Scan for the cell matching the given text and deliver its (x, y) coordinate at center. 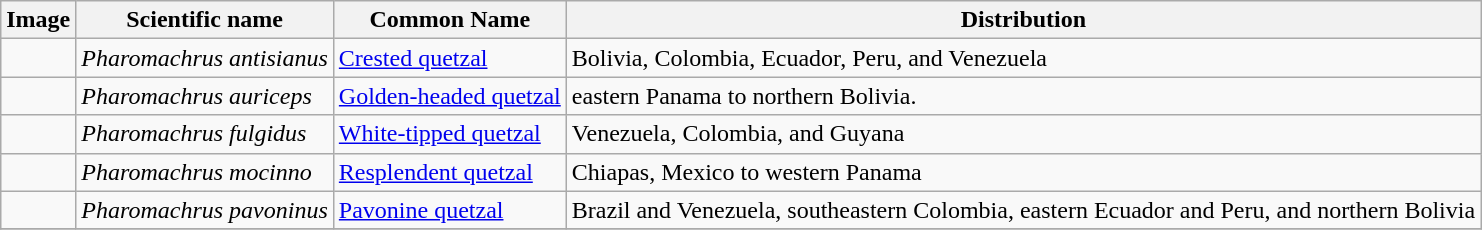
Image (38, 20)
Venezuela, Colombia, and Guyana (1023, 134)
Pharomachrus pavoninus (205, 210)
Pharomachrus mocinno (205, 172)
White-tipped quetzal (450, 134)
Distribution (1023, 20)
Pavonine quetzal (450, 210)
Brazil and Venezuela, southeastern Colombia, eastern Ecuador and Peru, and northern Bolivia (1023, 210)
Golden-headed quetzal (450, 96)
Scientific name (205, 20)
Crested quetzal (450, 58)
Common Name (450, 20)
eastern Panama to northern Bolivia. (1023, 96)
Chiapas, Mexico to western Panama (1023, 172)
Resplendent quetzal (450, 172)
Bolivia, Colombia, Ecuador, Peru, and Venezuela (1023, 58)
Pharomachrus fulgidus (205, 134)
Pharomachrus antisianus (205, 58)
Pharomachrus auriceps (205, 96)
